Output the (X, Y) coordinate of the center of the cell containing the given text.  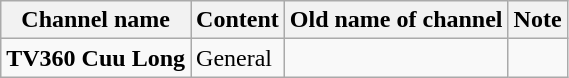
Note (538, 20)
Channel name (96, 20)
TV360 Cuu Long (96, 58)
Content (238, 20)
Old name of channel (396, 20)
General (238, 58)
